Scan for the cell matching the given text and deliver its [x, y] coordinate at center. 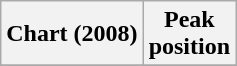
Peakposition [189, 34]
Chart (2008) [72, 34]
